Find where the given text appears and provide that cell's center as (x, y) coordinate. 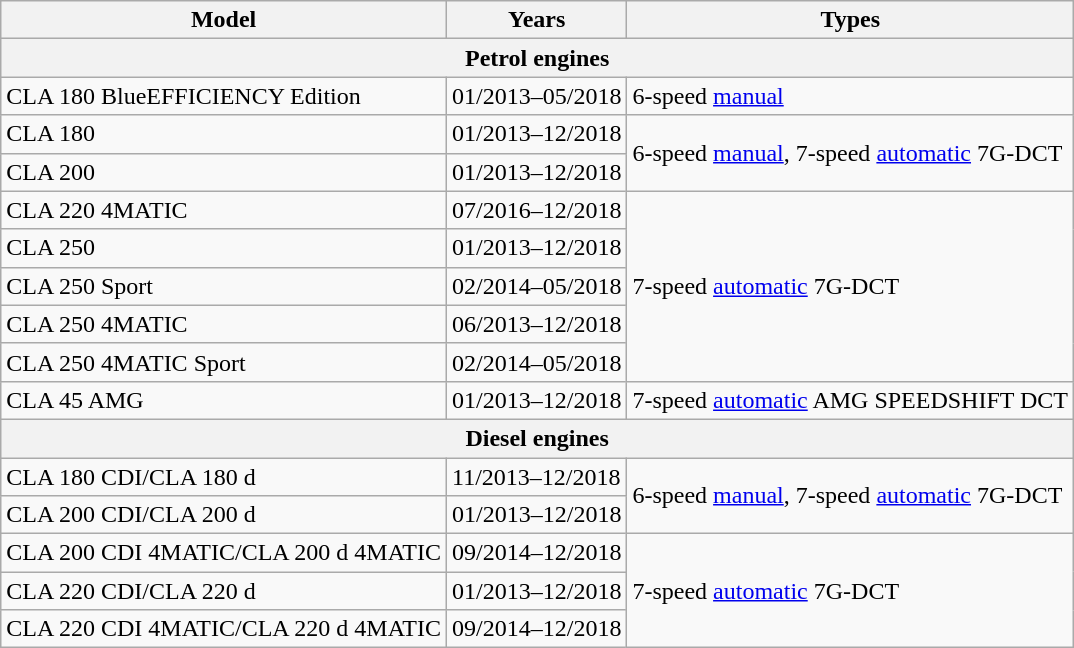
07/2016–12/2018 (537, 210)
11/2013–12/2018 (537, 477)
CLA 250 4MATIC Sport (224, 362)
CLA 45 AMG (224, 400)
CLA 180 CDI/CLA 180 d (224, 477)
CLA 180 (224, 134)
CLA 200 (224, 172)
CLA 220 CDI 4MATIC/CLA 220 d 4MATIC (224, 629)
CLA 250 Sport (224, 286)
Petrol engines (538, 58)
CLA 200 CDI/CLA 200 d (224, 515)
CLA 180 BlueEFFICIENCY Edition (224, 96)
CLA 200 CDI 4MATIC/CLA 200 d 4MATIC (224, 553)
Types (850, 20)
CLA 250 4MATIC (224, 324)
CLA 250 (224, 248)
Diesel engines (538, 438)
CLA 220 CDI/CLA 220 d (224, 591)
06/2013–12/2018 (537, 324)
Model (224, 20)
01/2013–05/2018 (537, 96)
6-speed manual (850, 96)
7-speed automatic AMG SPEEDSHIFT DCT (850, 400)
CLA 220 4MATIC (224, 210)
Years (537, 20)
